Identify which cell holds the provided text, then report its (x, y) central coordinate. 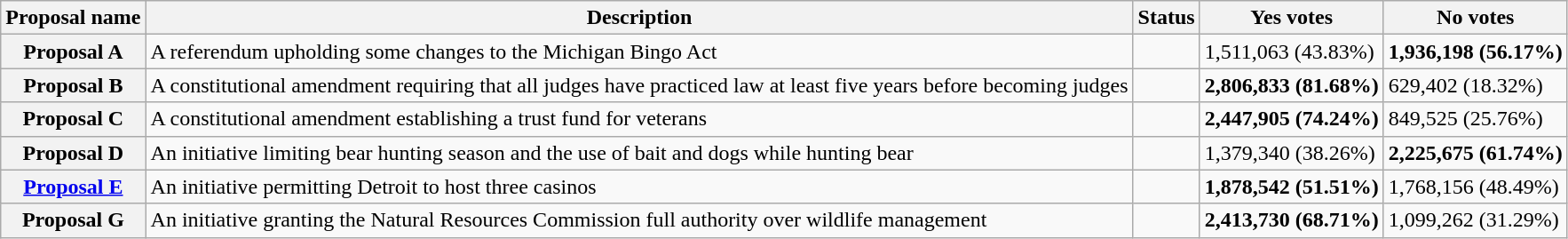
Proposal B (73, 85)
1,878,542 (51.51%) (1291, 187)
Proposal G (73, 220)
Proposal A (73, 52)
Description (639, 18)
No votes (1476, 18)
Proposal C (73, 119)
1,099,262 (31.29%) (1476, 220)
2,806,833 (81.68%) (1291, 85)
A constitutional amendment establishing a trust fund for veterans (639, 119)
Yes votes (1291, 18)
A referendum upholding some changes to the Michigan Bingo Act (639, 52)
1,936,198 (56.17%) (1476, 52)
Status (1167, 18)
Proposal E (73, 187)
2,225,675 (61.74%) (1476, 153)
An initiative granting the Natural Resources Commission full authority over wildlife management (639, 220)
1,511,063 (43.83%) (1291, 52)
Proposal D (73, 153)
1,379,340 (38.26%) (1291, 153)
2,413,730 (68.71%) (1291, 220)
629,402 (18.32%) (1476, 85)
2,447,905 (74.24%) (1291, 119)
1,768,156 (48.49%) (1476, 187)
849,525 (25.76%) (1476, 119)
Proposal name (73, 18)
An initiative permitting Detroit to host three casinos (639, 187)
A constitutional amendment requiring that all judges have practiced law at least five years before becoming judges (639, 85)
An initiative limiting bear hunting season and the use of bait and dogs while hunting bear (639, 153)
